Detect which cell encompasses the target text, then output its [X, Y] center coordinate. 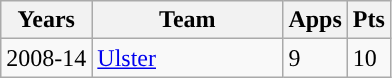
Apps [315, 20]
Team [188, 20]
9 [315, 58]
Pts [368, 20]
Years [46, 20]
2008-14 [46, 58]
Ulster [188, 58]
10 [368, 58]
